Find where the given text appears and provide that cell's center as (X, Y) coordinate. 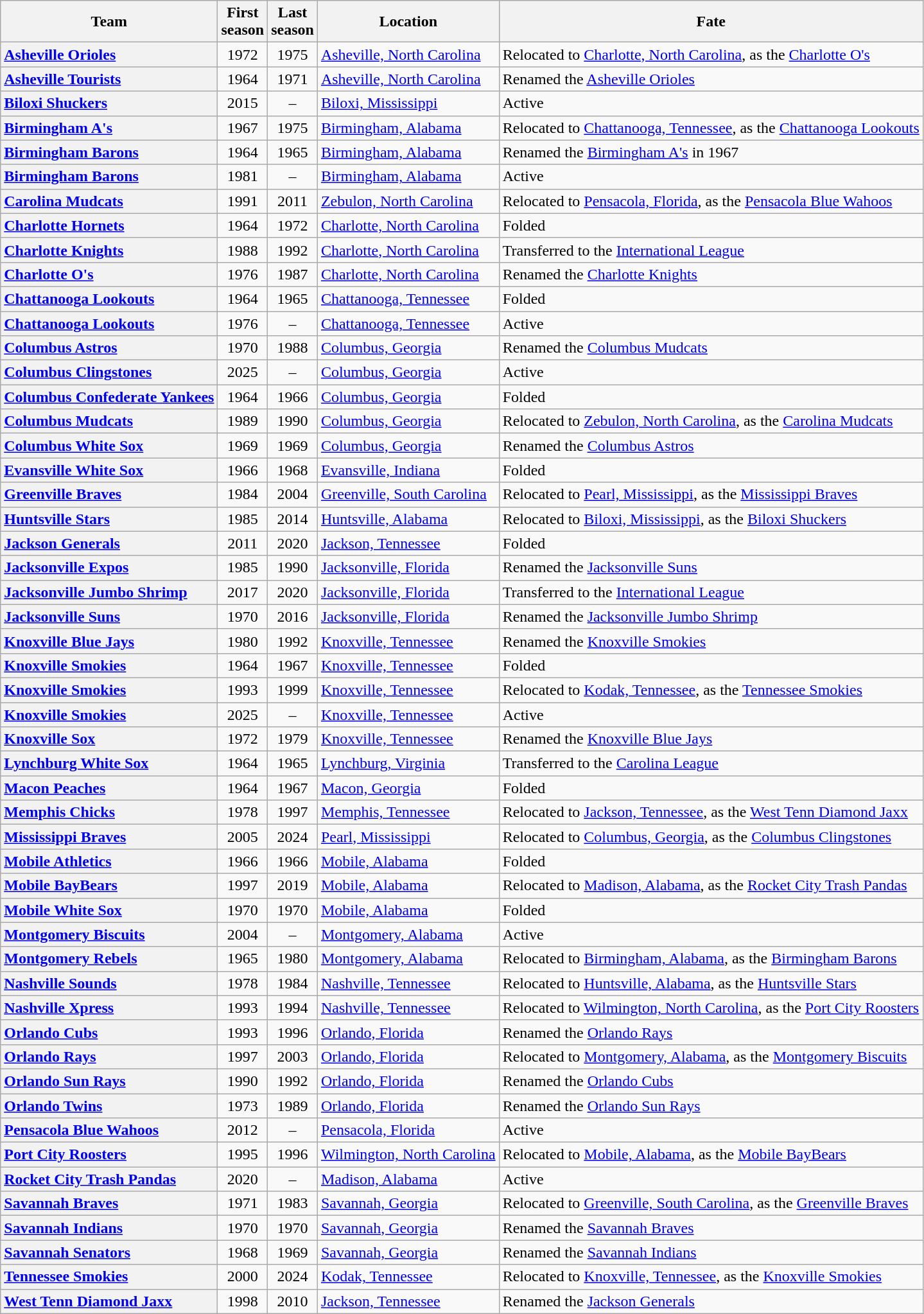
Mississippi Braves (109, 837)
Asheville Orioles (109, 55)
Charlotte O's (109, 274)
Renamed the Orlando Sun Rays (711, 1105)
Savannah Senators (109, 1252)
Relocated to Madison, Alabama, as the Rocket City Trash Pandas (711, 886)
Montgomery Rebels (109, 959)
Orlando Cubs (109, 1032)
Relocated to Wilmington, North Carolina, as the Port City Roosters (711, 1008)
Columbus White Sox (109, 446)
Renamed the Columbus Astros (711, 446)
Renamed the Orlando Cubs (711, 1081)
Relocated to Birmingham, Alabama, as the Birmingham Barons (711, 959)
Relocated to Mobile, Alabama, as the Mobile BayBears (711, 1155)
Macon, Georgia (408, 788)
2015 (243, 103)
Kodak, Tennessee (408, 1277)
Relocated to Biloxi, Mississippi, as the Biloxi Shuckers (711, 519)
Savannah Indians (109, 1228)
Biloxi Shuckers (109, 103)
Lynchburg White Sox (109, 764)
Relocated to Kodak, Tennessee, as the Tennessee Smokies (711, 690)
Mobile BayBears (109, 886)
Jacksonville Jumbo Shrimp (109, 592)
Team (109, 22)
Renamed the Jacksonville Suns (711, 568)
Mobile White Sox (109, 910)
1981 (243, 177)
Orlando Sun Rays (109, 1081)
Charlotte Hornets (109, 225)
Orlando Twins (109, 1105)
Firstseason (243, 22)
1998 (243, 1301)
1987 (293, 274)
2016 (293, 617)
Pensacola, Florida (408, 1130)
Greenville Braves (109, 495)
Renamed the Jackson Generals (711, 1301)
Madison, Alabama (408, 1179)
Asheville Tourists (109, 79)
Zebulon, North Carolina (408, 201)
Greenville, South Carolina (408, 495)
Lastseason (293, 22)
Pearl, Mississippi (408, 837)
Relocated to Pearl, Mississippi, as the Mississippi Braves (711, 495)
Relocated to Huntsville, Alabama, as the Huntsville Stars (711, 983)
Birmingham A's (109, 128)
Renamed the Knoxville Blue Jays (711, 739)
Pensacola Blue Wahoos (109, 1130)
2012 (243, 1130)
2019 (293, 886)
1983 (293, 1204)
2014 (293, 519)
Relocated to Chattanooga, Tennessee, as the Chattanooga Lookouts (711, 128)
Rocket City Trash Pandas (109, 1179)
Port City Roosters (109, 1155)
Tennessee Smokies (109, 1277)
Renamed the Columbus Mudcats (711, 348)
Columbus Astros (109, 348)
Memphis, Tennessee (408, 812)
Relocated to Montgomery, Alabama, as the Montgomery Biscuits (711, 1056)
Renamed the Savannah Indians (711, 1252)
1994 (293, 1008)
Renamed the Knoxville Smokies (711, 641)
West Tenn Diamond Jaxx (109, 1301)
Columbus Confederate Yankees (109, 397)
Lynchburg, Virginia (408, 764)
Renamed the Savannah Braves (711, 1228)
Relocated to Knoxville, Tennessee, as the Knoxville Smokies (711, 1277)
Nashville Sounds (109, 983)
Evansville White Sox (109, 470)
Renamed the Birmingham A's in 1967 (711, 152)
1979 (293, 739)
Renamed the Asheville Orioles (711, 79)
Montgomery Biscuits (109, 934)
Columbus Clingstones (109, 372)
Transferred to the Carolina League (711, 764)
Renamed the Charlotte Knights (711, 274)
Fate (711, 22)
Wilmington, North Carolina (408, 1155)
1973 (243, 1105)
2010 (293, 1301)
Evansville, Indiana (408, 470)
Jackson Generals (109, 543)
Columbus Mudcats (109, 421)
Relocated to Zebulon, North Carolina, as the Carolina Mudcats (711, 421)
Carolina Mudcats (109, 201)
Jacksonville Suns (109, 617)
1999 (293, 690)
2003 (293, 1056)
Relocated to Jackson, Tennessee, as the West Tenn Diamond Jaxx (711, 812)
2000 (243, 1277)
Renamed the Orlando Rays (711, 1032)
1991 (243, 201)
Biloxi, Mississippi (408, 103)
Nashville Xpress (109, 1008)
1995 (243, 1155)
Location (408, 22)
Savannah Braves (109, 1204)
Renamed the Jacksonville Jumbo Shrimp (711, 617)
Knoxville Blue Jays (109, 641)
Huntsville Stars (109, 519)
2005 (243, 837)
2017 (243, 592)
Jacksonville Expos (109, 568)
Memphis Chicks (109, 812)
Relocated to Greenville, South Carolina, as the Greenville Braves (711, 1204)
Macon Peaches (109, 788)
Knoxville Sox (109, 739)
Huntsville, Alabama (408, 519)
Mobile Athletics (109, 861)
Relocated to Charlotte, North Carolina, as the Charlotte O's (711, 55)
Relocated to Pensacola, Florida, as the Pensacola Blue Wahoos (711, 201)
Relocated to Columbus, Georgia, as the Columbus Clingstones (711, 837)
Charlotte Knights (109, 250)
Orlando Rays (109, 1056)
